Return [x, y] of the center of cell containing provided text 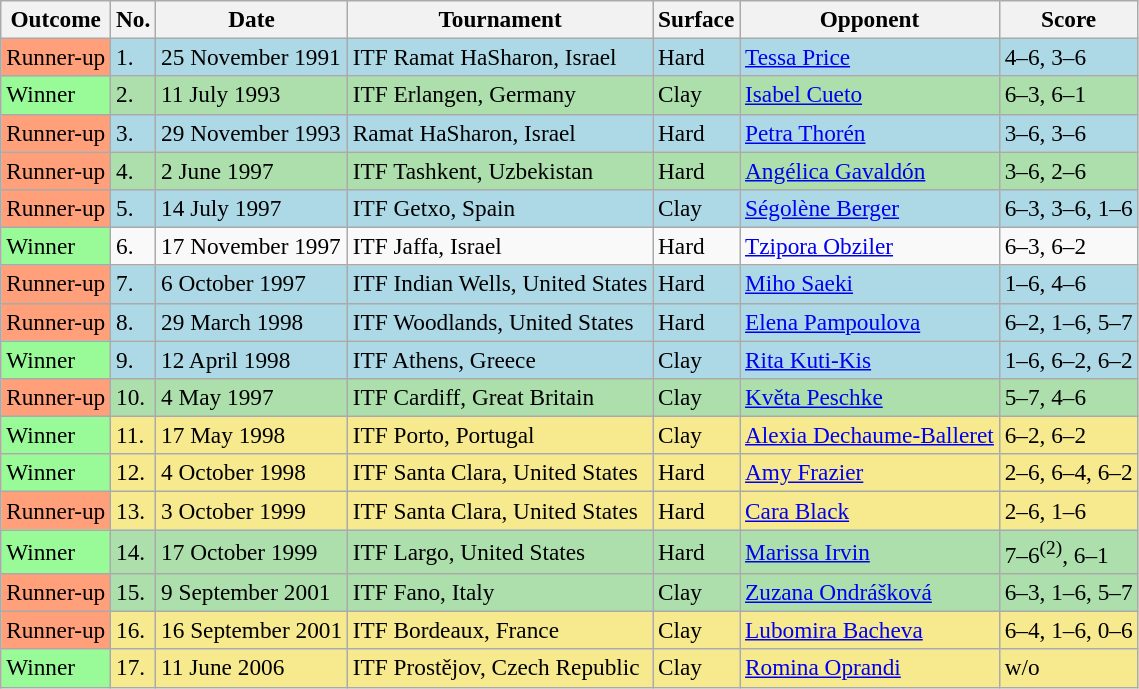
Zuzana Ondrášková [870, 592]
Rita Kuti-Kis [870, 359]
12. [134, 473]
13. [134, 510]
11. [134, 435]
Lubomira Bacheva [870, 630]
Květa Peschke [870, 397]
4 May 1997 [252, 397]
w/o [1068, 668]
3–6, 2–6 [1068, 170]
ITF Getxo, Spain [500, 208]
3 October 1999 [252, 510]
Score [1068, 19]
Tessa Price [870, 57]
Outcome [56, 19]
Angélica Gavaldón [870, 170]
Marissa Irvin [870, 551]
29 March 1998 [252, 322]
Alexia Dechaume-Balleret [870, 435]
9 September 2001 [252, 592]
2–6, 1–6 [1068, 510]
ITF Cardiff, Great Britain [500, 397]
Isabel Cueto [870, 95]
ITF Tashkent, Uzbekistan [500, 170]
5. [134, 208]
ITF Largo, United States [500, 551]
8. [134, 322]
6 October 1997 [252, 284]
ITF Porto, Portugal [500, 435]
6–3, 6–2 [1068, 246]
Elena Pampoulova [870, 322]
16 September 2001 [252, 630]
ITF Woodlands, United States [500, 322]
ITF Bordeaux, France [500, 630]
3–6, 3–6 [1068, 133]
9. [134, 359]
15. [134, 592]
17 November 1997 [252, 246]
6–4, 1–6, 0–6 [1068, 630]
Romina Oprandi [870, 668]
ITF Indian Wells, United States [500, 284]
2 June 1997 [252, 170]
Tournament [500, 19]
16. [134, 630]
Surface [696, 19]
1–6, 4–6 [1068, 284]
Petra Thorén [870, 133]
17 May 1998 [252, 435]
No. [134, 19]
11 June 2006 [252, 668]
2. [134, 95]
14 July 1997 [252, 208]
25 November 1991 [252, 57]
ITF Athens, Greece [500, 359]
6. [134, 246]
6–2, 6–2 [1068, 435]
Ségolène Berger [870, 208]
1–6, 6–2, 6–2 [1068, 359]
3. [134, 133]
6–3, 3–6, 1–6 [1068, 208]
Ramat HaSharon, Israel [500, 133]
Amy Frazier [870, 473]
6–2, 1–6, 5–7 [1068, 322]
14. [134, 551]
12 April 1998 [252, 359]
10. [134, 397]
4–6, 3–6 [1068, 57]
6–3, 1–6, 5–7 [1068, 592]
ITF Fano, Italy [500, 592]
ITF Prostějov, Czech Republic [500, 668]
4. [134, 170]
29 November 1993 [252, 133]
Tzipora Obziler [870, 246]
ITF Jaffa, Israel [500, 246]
1. [134, 57]
ITF Ramat HaSharon, Israel [500, 57]
Opponent [870, 19]
4 October 1998 [252, 473]
7. [134, 284]
2–6, 6–4, 6–2 [1068, 473]
17. [134, 668]
Cara Black [870, 510]
Date [252, 19]
5–7, 4–6 [1068, 397]
7–6(2), 6–1 [1068, 551]
Miho Saeki [870, 284]
11 July 1993 [252, 95]
6–3, 6–1 [1068, 95]
17 October 1999 [252, 551]
ITF Erlangen, Germany [500, 95]
